From the cell containing the given text, extract its center point as (x, y) coordinate. 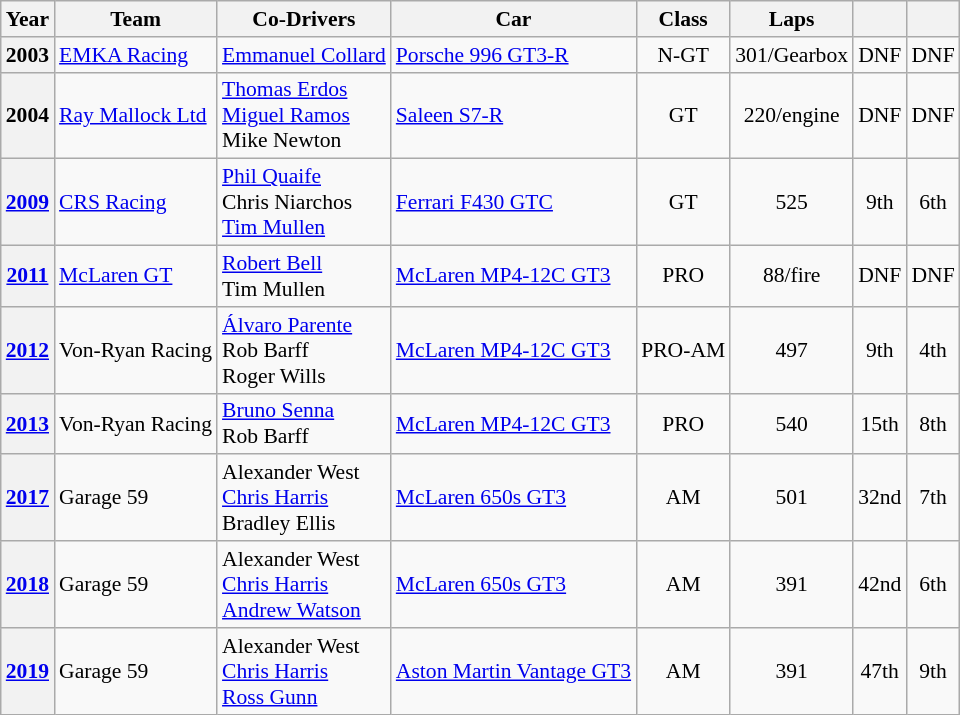
Phil Quaife Chris Niarchos Tim Mullen (304, 202)
32nd (880, 498)
N-GT (683, 55)
7th (932, 498)
2017 (28, 498)
Thomas Erdos Miguel Ramos Mike Newton (304, 116)
Porsche 996 GT3-R (514, 55)
497 (792, 350)
525 (792, 202)
Alexander West Chris Harris Bradley Ellis (304, 498)
2019 (28, 672)
McLaren GT (136, 276)
Class (683, 19)
Álvaro Parente Rob Barff Roger Wills (304, 350)
2013 (28, 424)
Ferrari F430 GTC (514, 202)
2012 (28, 350)
EMKA Racing (136, 55)
Alexander West Chris Harris Andrew Watson (304, 584)
2009 (28, 202)
2003 (28, 55)
42nd (880, 584)
Year (28, 19)
Co-Drivers (304, 19)
501 (792, 498)
Robert Bell Tim Mullen (304, 276)
88/fire (792, 276)
47th (880, 672)
Ray Mallock Ltd (136, 116)
Bruno Senna Rob Barff (304, 424)
301/Gearbox (792, 55)
2018 (28, 584)
Aston Martin Vantage GT3 (514, 672)
CRS Racing (136, 202)
8th (932, 424)
540 (792, 424)
2011 (28, 276)
220/engine (792, 116)
Team (136, 19)
Alexander West Chris Harris Ross Gunn (304, 672)
15th (880, 424)
Car (514, 19)
Saleen S7-R (514, 116)
PRO-AM (683, 350)
Emmanuel Collard (304, 55)
4th (932, 350)
2004 (28, 116)
Laps (792, 19)
